Scan for the cell matching the given text and deliver its (x, y) coordinate at center. 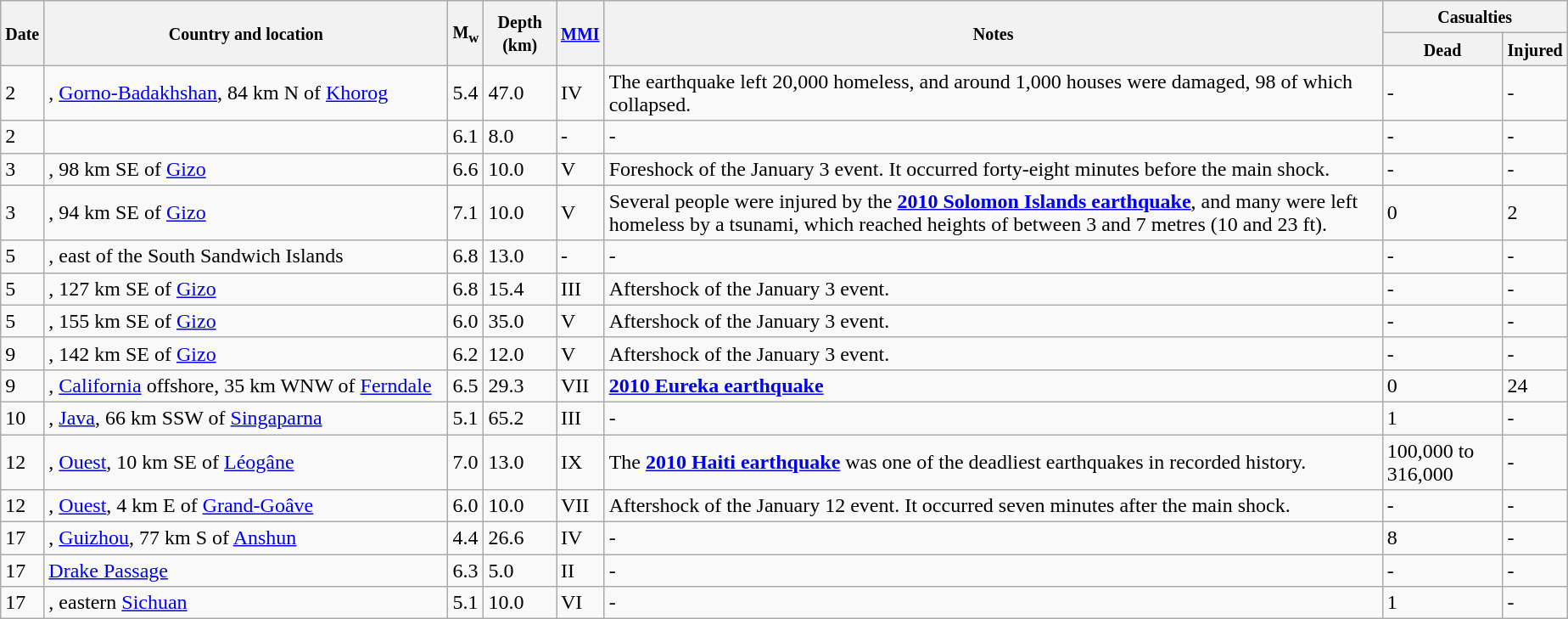
12.0 (520, 353)
, eastern Sichuan (246, 603)
Mw (466, 33)
Injured (1535, 49)
, California offshore, 35 km WNW of Ferndale (246, 385)
7.1 (466, 212)
47.0 (520, 93)
, 142 km SE of Gizo (246, 353)
The 2010 Haiti earthquake was one of the deadliest earthquakes in recorded history. (993, 462)
Foreshock of the January 3 event. It occurred forty-eight minutes before the main shock. (993, 169)
6.2 (466, 353)
65.2 (520, 418)
The earthquake left 20,000 homeless, and around 1,000 houses were damaged, 98 of which collapsed. (993, 93)
, 127 km SE of Gizo (246, 289)
Date (22, 33)
7.0 (466, 462)
Notes (993, 33)
Depth (km) (520, 33)
, 94 km SE of Gizo (246, 212)
Casualties (1475, 17)
, 155 km SE of Gizo (246, 321)
II (580, 571)
, Ouest, 10 km SE of Léogâne (246, 462)
15.4 (520, 289)
2010 Eureka earthquake (993, 385)
29.3 (520, 385)
5.4 (466, 93)
6.3 (466, 571)
MMI (580, 33)
IX (580, 462)
, east of the South Sandwich Islands (246, 256)
8.0 (520, 137)
10 (22, 418)
Country and location (246, 33)
, 98 km SE of Gizo (246, 169)
Aftershock of the January 12 event. It occurred seven minutes after the main shock. (993, 506)
Drake Passage (246, 571)
, Gorno-Badakhshan, 84 km N of Khorog (246, 93)
Dead (1442, 49)
, Java, 66 km SSW of Singaparna (246, 418)
VI (580, 603)
6.5 (466, 385)
4.4 (466, 538)
35.0 (520, 321)
5.0 (520, 571)
6.6 (466, 169)
6.1 (466, 137)
24 (1535, 385)
, Ouest, 4 km E of Grand-Goâve (246, 506)
, Guizhou, 77 km S of Anshun (246, 538)
26.6 (520, 538)
8 (1442, 538)
100,000 to 316,000 (1442, 462)
